Return the [x, y] coordinate for the center point of the cell that contains the specified text.  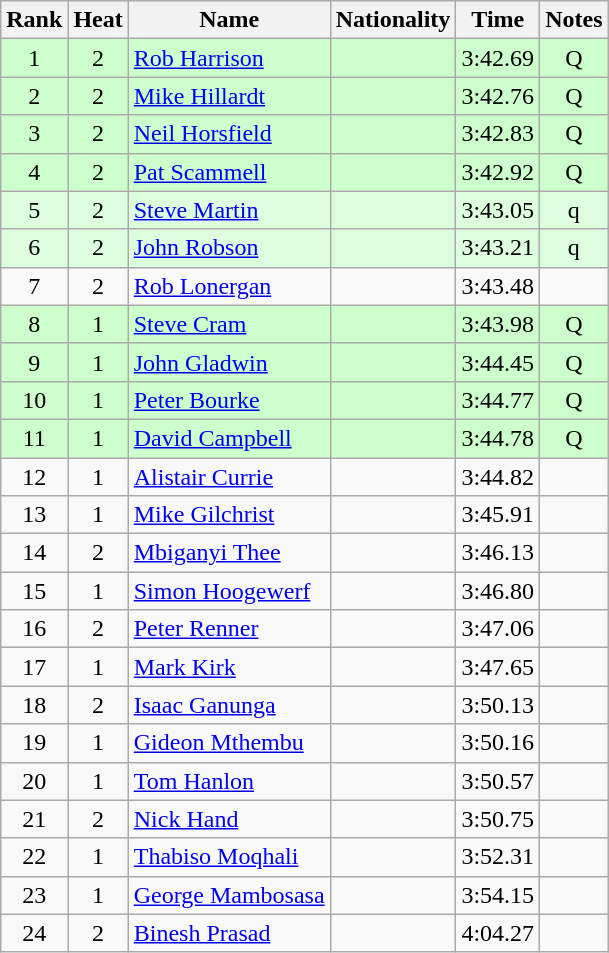
Rob Lonergan [229, 286]
Alistair Currie [229, 477]
3:50.57 [498, 781]
9 [34, 362]
3:44.45 [498, 362]
Name [229, 20]
3:42.83 [498, 134]
Steve Cram [229, 324]
Mark Kirk [229, 667]
7 [34, 286]
Tom Hanlon [229, 781]
Nick Hand [229, 819]
3 [34, 134]
Neil Horsfield [229, 134]
Rob Harrison [229, 58]
Binesh Prasad [229, 933]
3:46.13 [498, 553]
8 [34, 324]
3:52.31 [498, 857]
Mike Gilchrist [229, 515]
3:43.98 [498, 324]
3:50.75 [498, 819]
3:50.16 [498, 743]
John Gladwin [229, 362]
22 [34, 857]
18 [34, 705]
Rank [34, 20]
Peter Renner [229, 629]
Simon Hoogewerf [229, 591]
3:45.91 [498, 515]
11 [34, 438]
David Campbell [229, 438]
4 [34, 172]
13 [34, 515]
5 [34, 210]
Notes [574, 20]
3:43.21 [498, 248]
Gideon Mthembu [229, 743]
3:44.82 [498, 477]
Steve Martin [229, 210]
4:04.27 [498, 933]
6 [34, 248]
Pat Scammell [229, 172]
Isaac Ganunga [229, 705]
Heat [98, 20]
10 [34, 400]
3:50.13 [498, 705]
Mbiganyi Thee [229, 553]
12 [34, 477]
3:44.78 [498, 438]
3:54.15 [498, 895]
John Robson [229, 248]
20 [34, 781]
3:47.06 [498, 629]
George Mambosasa [229, 895]
Thabiso Moqhali [229, 857]
3:43.05 [498, 210]
19 [34, 743]
3:47.65 [498, 667]
Time [498, 20]
3:46.80 [498, 591]
Mike Hillardt [229, 96]
Peter Bourke [229, 400]
3:42.69 [498, 58]
3:42.92 [498, 172]
24 [34, 933]
23 [34, 895]
17 [34, 667]
16 [34, 629]
3:43.48 [498, 286]
14 [34, 553]
15 [34, 591]
3:42.76 [498, 96]
21 [34, 819]
3:44.77 [498, 400]
Nationality [393, 20]
